Return (X, Y) of the center of cell containing provided text 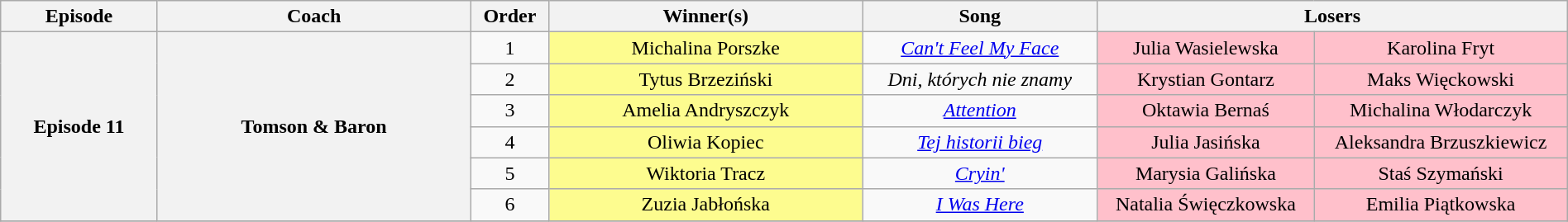
Krystian Gontarz (1206, 79)
Emilia Piątkowska (1441, 205)
Maks Więckowski (1441, 79)
Tomson & Baron (314, 126)
Staś Szymański (1441, 173)
Julia Jasińska (1206, 142)
2 (509, 79)
Julia Wasielewska (1206, 48)
Marysia Galińska (1206, 173)
Dni, których nie znamy (980, 79)
Oktawia Bernaś (1206, 111)
Karolina Fryt (1441, 48)
Tej historii bieg (980, 142)
5 (509, 173)
Amelia Andryszczyk (706, 111)
Natalia Święczkowska (1206, 205)
Michalina Porszke (706, 48)
Losers (1332, 17)
Oliwia Kopiec (706, 142)
Order (509, 17)
Michalina Włodarczyk (1441, 111)
I Was Here (980, 205)
Wiktoria Tracz (706, 173)
Winner(s) (706, 17)
Episode (79, 17)
Aleksandra Brzuszkiewicz (1441, 142)
Song (980, 17)
Coach (314, 17)
Can't Feel My Face (980, 48)
Tytus Brzeziński (706, 79)
Episode 11 (79, 126)
1 (509, 48)
6 (509, 205)
Cryin' (980, 173)
Zuzia Jabłońska (706, 205)
Attention (980, 111)
4 (509, 142)
3 (509, 111)
